Identify which cell holds the provided text, then report its (X, Y) central coordinate. 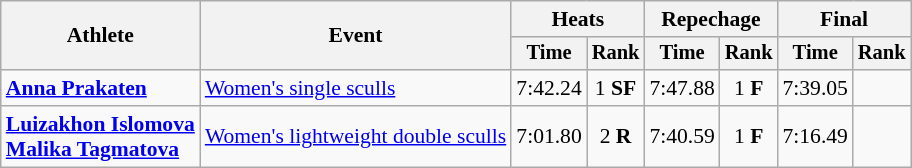
Women's lightweight double sculls (356, 136)
Heats (578, 19)
7:40.59 (682, 136)
Anna Prakaten (100, 88)
Athlete (100, 36)
7:42.24 (548, 88)
Luizakhon IslomovaMalika Tagmatova (100, 136)
Women's single sculls (356, 88)
Final (844, 19)
1 SF (616, 88)
Event (356, 36)
2 R (616, 136)
Repechage (710, 19)
7:16.49 (814, 136)
7:01.80 (548, 136)
7:47.88 (682, 88)
7:39.05 (814, 88)
